Search for the cell housing the specified text and yield its [x, y] center coordinate. 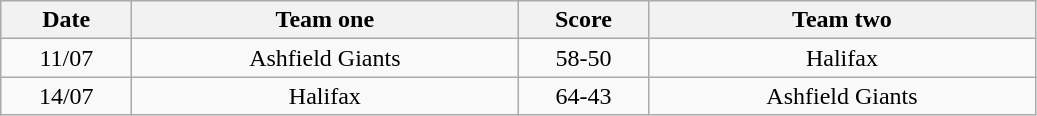
58-50 [584, 58]
Team one [325, 20]
64-43 [584, 96]
Date [66, 20]
Score [584, 20]
14/07 [66, 96]
11/07 [66, 58]
Team two [842, 20]
